Return the [X, Y] coordinate for the center point of the cell that contains the specified text.  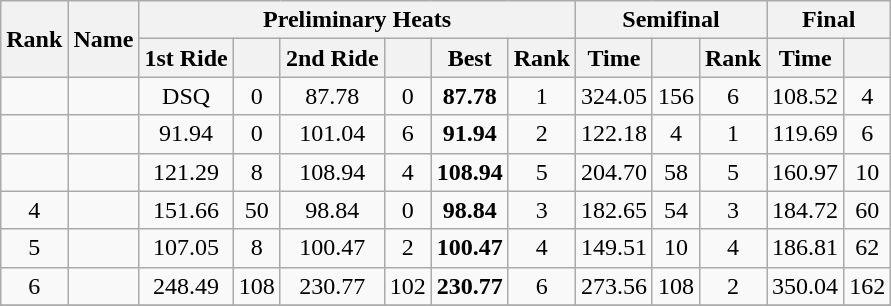
Final [829, 20]
58 [676, 172]
101.04 [332, 134]
184.72 [806, 210]
Preliminary Heats [357, 20]
Best [470, 58]
50 [256, 210]
62 [868, 248]
350.04 [806, 286]
1st Ride [186, 58]
54 [676, 210]
Name [104, 39]
107.05 [186, 248]
2nd Ride [332, 58]
186.81 [806, 248]
149.51 [614, 248]
182.65 [614, 210]
204.70 [614, 172]
248.49 [186, 286]
162 [868, 286]
119.69 [806, 134]
151.66 [186, 210]
122.18 [614, 134]
102 [408, 286]
160.97 [806, 172]
108.52 [806, 96]
324.05 [614, 96]
156 [676, 96]
273.56 [614, 286]
DSQ [186, 96]
60 [868, 210]
Semifinal [670, 20]
121.29 [186, 172]
